Detect which cell encompasses the target text, then output its [x, y] center coordinate. 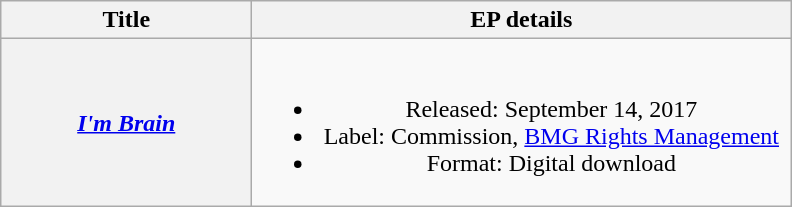
Title [126, 20]
EP details [522, 20]
I'm Brain [126, 122]
Released: September 14, 2017Label: Commission, BMG Rights ManagementFormat: Digital download [522, 122]
